For the text-containing cell, return its midpoint in [x, y] coordinate format. 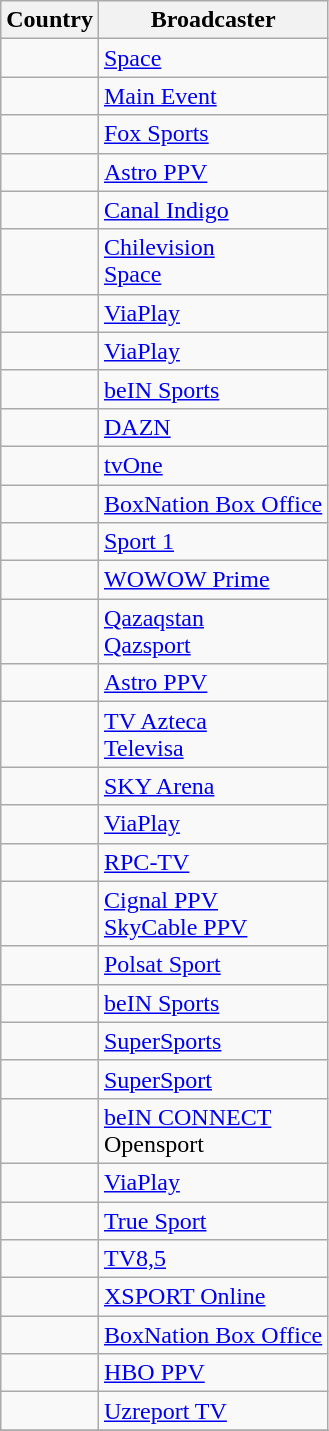
Uzreport TV [212, 1411]
Space [212, 58]
XSPORT Online [212, 1297]
beIN CONNECT Opensport [212, 1130]
Country [50, 20]
SuperSport [212, 1079]
SuperSports [212, 1041]
Polsat Sport [212, 965]
Fox Sports [212, 134]
Sport 1 [212, 542]
True Sport [212, 1221]
HBO PPV [212, 1373]
Qazaqstan Qazsport [212, 632]
DAZN [212, 427]
TV Azteca Televisa [212, 734]
Broadcaster [212, 20]
TV8,5 [212, 1259]
WOWOW Prime [212, 580]
RPC-TV [212, 862]
Canal Indigo [212, 210]
Cignal PPV SkyCable PPV [212, 914]
SKY Arena [212, 786]
Chilevision Space [212, 262]
Main Event [212, 96]
tvOne [212, 465]
